Return [x, y] of the center of cell containing provided text 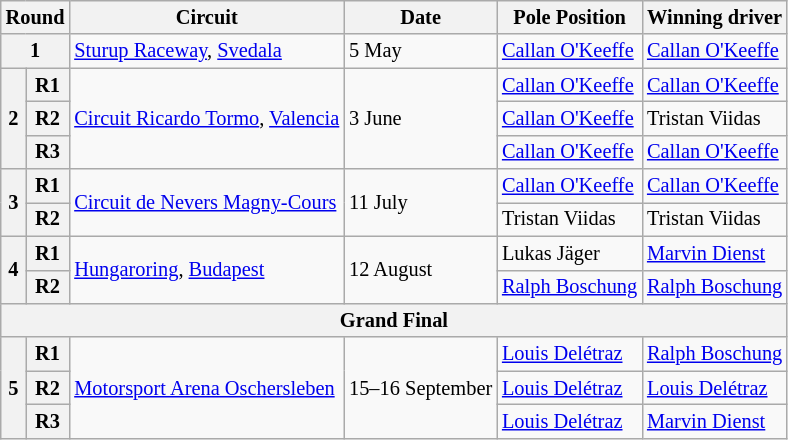
Winning driver [714, 17]
Circuit de Nevers Magny-Cours [206, 202]
Hungaroring, Budapest [206, 270]
Sturup Raceway, Svedala [206, 51]
5 [14, 388]
Circuit Ricardo Tormo, Valencia [206, 118]
15–16 September [420, 388]
Grand Final [394, 320]
1 [36, 51]
Motorsport Arena Oschersleben [206, 388]
2 [14, 118]
Pole Position [570, 17]
11 July [420, 202]
4 [14, 270]
5 May [420, 51]
12 August [420, 270]
Round [36, 17]
Date [420, 17]
Lukas Jäger [570, 253]
3 [14, 202]
Circuit [206, 17]
3 June [420, 118]
